Extract the [x, y] coordinate from the center of the cell holding the provided text.  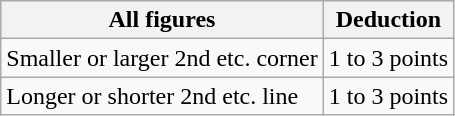
Longer or shorter 2nd etc. line [162, 96]
All figures [162, 20]
Deduction [388, 20]
Smaller or larger 2nd etc. corner [162, 58]
